Capture the cell that displays the provided text and extract its (X, Y) central coordinate. 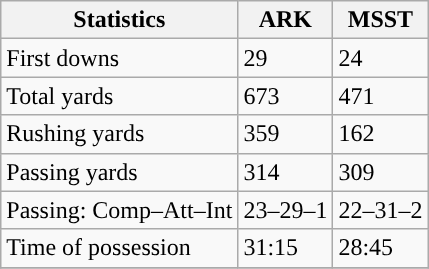
23–29–1 (286, 210)
471 (380, 96)
Passing yards (120, 172)
314 (286, 172)
28:45 (380, 248)
ARK (286, 20)
309 (380, 172)
Total yards (120, 96)
Statistics (120, 20)
Time of possession (120, 248)
29 (286, 58)
Rushing yards (120, 134)
162 (380, 134)
24 (380, 58)
MSST (380, 20)
359 (286, 134)
First downs (120, 58)
31:15 (286, 248)
673 (286, 96)
22–31–2 (380, 210)
Passing: Comp–Att–Int (120, 210)
